Identify which cell holds the provided text, then report its (X, Y) central coordinate. 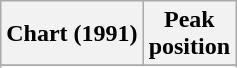
Peakposition (189, 34)
Chart (1991) (72, 34)
